Extract the (x, y) coordinate from the center of the cell holding the provided text.  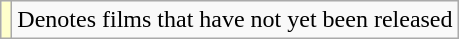
Denotes films that have not yet been released (235, 20)
